Scan for the cell matching the given text and deliver its (X, Y) coordinate at center. 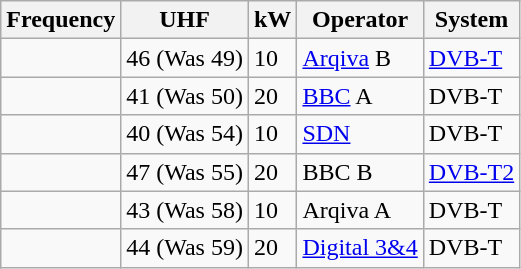
System (471, 20)
44 (Was 59) (185, 248)
43 (Was 58) (185, 210)
DVB-T2 (471, 172)
Arqiva A (360, 210)
BBC B (360, 172)
41 (Was 50) (185, 96)
SDN (360, 134)
Digital 3&4 (360, 248)
Frequency (61, 20)
46 (Was 49) (185, 58)
BBC A (360, 96)
UHF (185, 20)
Arqiva B (360, 58)
40 (Was 54) (185, 134)
kW (272, 20)
47 (Was 55) (185, 172)
Operator (360, 20)
